Output the (x, y) coordinate of the center of the cell containing the given text.  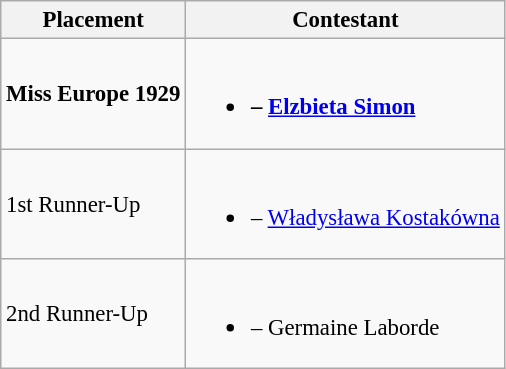
– Władysława Kostakówna (346, 204)
Placement (94, 20)
– Germaine Laborde (346, 314)
Miss Europe 1929 (94, 94)
Contestant (346, 20)
2nd Runner-Up (94, 314)
– Elzbieta Simon (346, 94)
1st Runner-Up (94, 204)
